For the text-containing cell, return its midpoint in [X, Y] coordinate format. 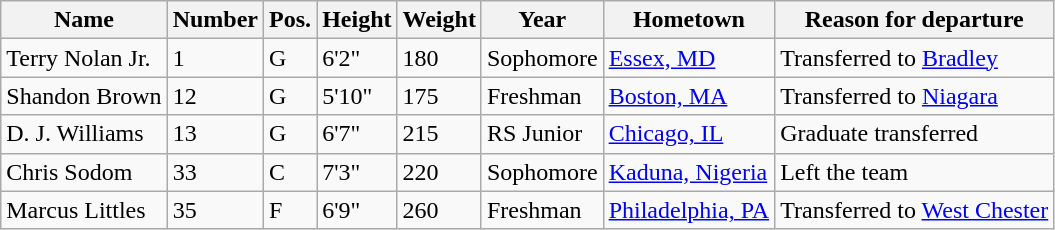
Chris Sodom [84, 172]
Essex, MD [689, 58]
Transferred to Niagara [914, 96]
1 [215, 58]
RS Junior [542, 134]
Transferred to West Chester [914, 210]
175 [439, 96]
Transferred to Bradley [914, 58]
33 [215, 172]
13 [215, 134]
Year [542, 20]
6'9" [357, 210]
Marcus Littles [84, 210]
Shandon Brown [84, 96]
Terry Nolan Jr. [84, 58]
C [290, 172]
Weight [439, 20]
5'10" [357, 96]
Left the team [914, 172]
F [290, 210]
Kaduna, Nigeria [689, 172]
6'2" [357, 58]
Hometown [689, 20]
180 [439, 58]
6'7" [357, 134]
Pos. [290, 20]
D. J. Williams [84, 134]
Number [215, 20]
Chicago, IL [689, 134]
260 [439, 210]
Boston, MA [689, 96]
Philadelphia, PA [689, 210]
Name [84, 20]
35 [215, 210]
7'3" [357, 172]
12 [215, 96]
215 [439, 134]
Reason for departure [914, 20]
Height [357, 20]
Graduate transferred [914, 134]
220 [439, 172]
